Provide the [x, y] coordinate of the cell's center where the given text is located.  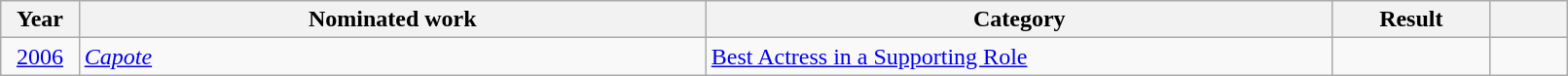
Best Actress in a Supporting Role [1019, 57]
Capote [392, 57]
Category [1019, 19]
Nominated work [392, 19]
Result [1411, 19]
Year [40, 19]
2006 [40, 57]
